Search for the cell housing the specified text and yield its [x, y] center coordinate. 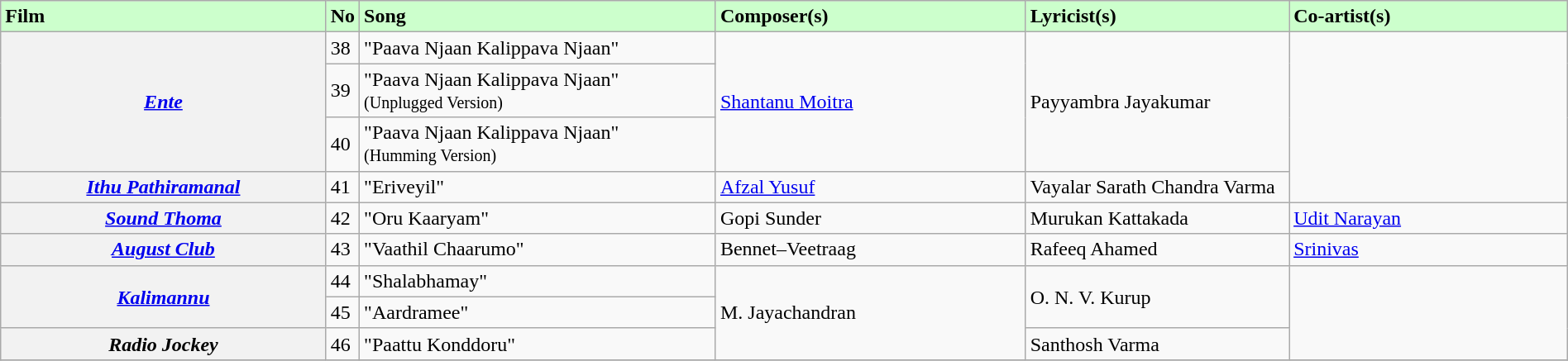
38 [342, 48]
41 [342, 187]
Bennet–Veetraag [870, 249]
Song [538, 17]
Co-artist(s) [1429, 17]
Afzal Yusuf [870, 187]
Ente [164, 102]
Srinivas [1429, 249]
M. Jayachandran [870, 312]
46 [342, 344]
"Oru Kaaryam" [538, 218]
43 [342, 249]
"Paava Njaan Kalippava Njaan"(Unplugged Version) [538, 91]
Composer(s) [870, 17]
Ithu Pathiramanal [164, 187]
40 [342, 144]
45 [342, 312]
Gopi Sunder [870, 218]
Santhosh Varma [1157, 344]
Shantanu Moitra [870, 102]
Rafeeq Ahamed [1157, 249]
"Paattu Konddoru" [538, 344]
39 [342, 91]
"Eriveyil" [538, 187]
"Paava Njaan Kalippava Njaan" [538, 48]
August Club [164, 249]
Payyambra Jayakumar [1157, 102]
Film [164, 17]
Udit Narayan [1429, 218]
44 [342, 281]
Murukan Kattakada [1157, 218]
Lyricist(s) [1157, 17]
O. N. V. Kurup [1157, 297]
Sound Thoma [164, 218]
"Aardramee" [538, 312]
No [342, 17]
Vayalar Sarath Chandra Varma [1157, 187]
"Vaathil Chaarumo" [538, 249]
Kalimannu [164, 297]
Radio Jockey [164, 344]
42 [342, 218]
"Paava Njaan Kalippava Njaan"(Humming Version) [538, 144]
"Shalabhamay" [538, 281]
